Provide the [X, Y] coordinate of the cell's center where the given text is located.  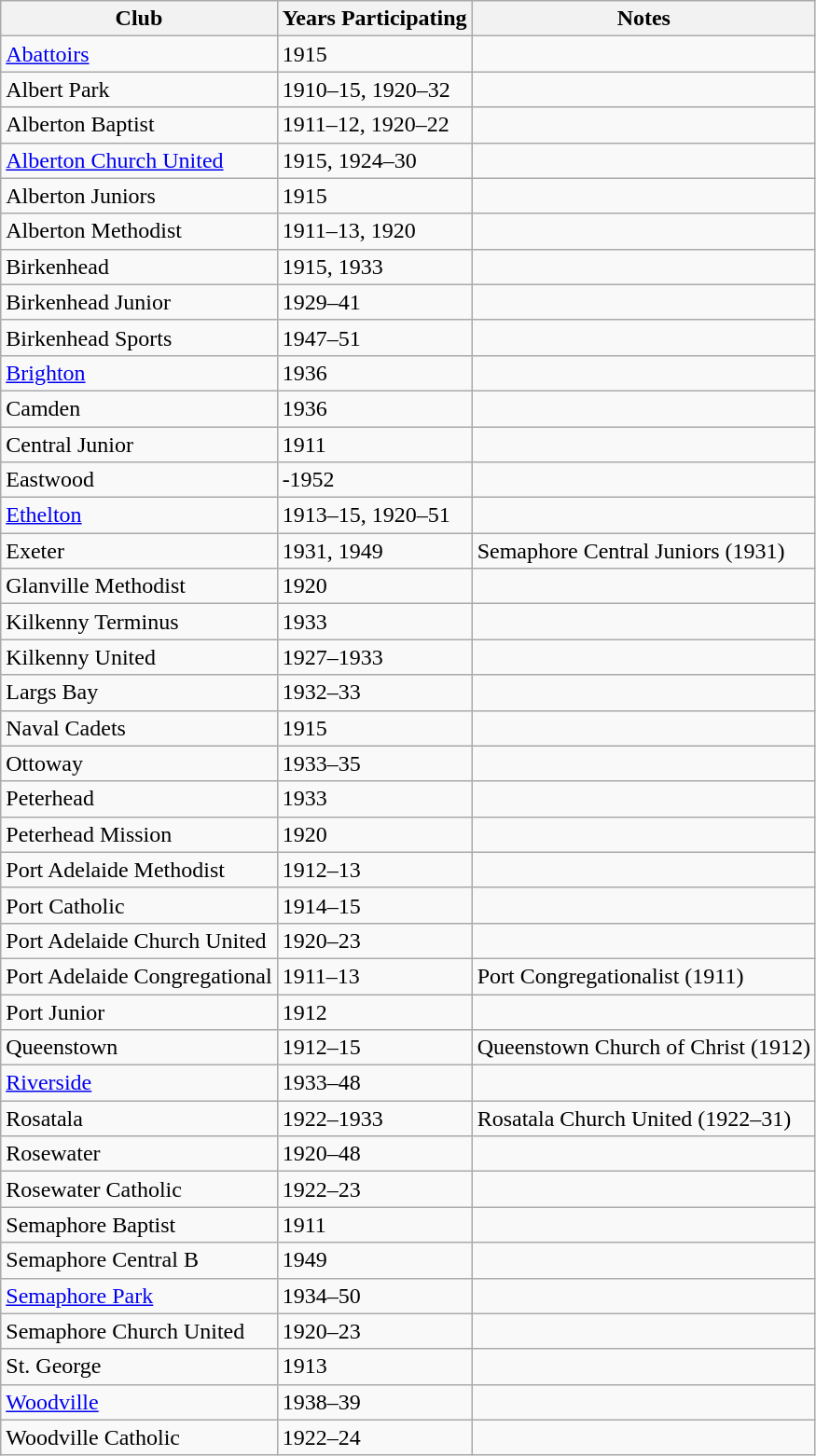
1915, 1924–30 [375, 160]
Largs Bay [139, 693]
Glanville Methodist [139, 586]
Semaphore Park [139, 1296]
1933–48 [375, 1083]
Rosewater [139, 1154]
Alberton Church United [139, 160]
1913–15, 1920–51 [375, 515]
1920–48 [375, 1154]
1912 [375, 1011]
Kilkenny United [139, 657]
Semaphore Central B [139, 1260]
Port Adelaide Congregational [139, 976]
Camden [139, 408]
Birkenhead Sports [139, 337]
Semaphore Baptist [139, 1225]
Alberton Baptist [139, 125]
1949 [375, 1260]
1911–12, 1920–22 [375, 125]
Queenstown [139, 1048]
1927–1933 [375, 657]
1922–24 [375, 1437]
Ottoway [139, 763]
1929–41 [375, 302]
Brighton [139, 373]
Eastwood [139, 480]
Port Adelaide Church United [139, 941]
Rosewater Catholic [139, 1189]
Kilkenny Terminus [139, 622]
Woodville Catholic [139, 1437]
Port Adelaide Methodist [139, 870]
Exeter [139, 551]
1911–13 [375, 976]
1934–50 [375, 1296]
Albert Park [139, 89]
1912–15 [375, 1048]
Notes [643, 19]
Port Congregationalist (1911) [643, 976]
1922–1933 [375, 1119]
Rosatala [139, 1119]
Alberton Juniors [139, 196]
1947–51 [375, 337]
Semaphore Central Juniors (1931) [643, 551]
Alberton Methodist [139, 231]
Semaphore Church United [139, 1331]
1910–15, 1920–32 [375, 89]
1932–33 [375, 693]
Port Catholic [139, 905]
Peterhead [139, 799]
1933–35 [375, 763]
1912–13 [375, 870]
1922–23 [375, 1189]
Ethelton [139, 515]
Central Junior [139, 445]
Riverside [139, 1083]
Peterhead Mission [139, 834]
1913 [375, 1367]
Abattoirs [139, 54]
Naval Cadets [139, 728]
Birkenhead [139, 267]
-1952 [375, 480]
Woodville [139, 1402]
1931, 1949 [375, 551]
Port Junior [139, 1011]
Club [139, 19]
1938–39 [375, 1402]
1915, 1933 [375, 267]
1914–15 [375, 905]
1911–13, 1920 [375, 231]
St. George [139, 1367]
Queenstown Church of Christ (1912) [643, 1048]
Rosatala Church United (1922–31) [643, 1119]
Years Participating [375, 19]
Birkenhead Junior [139, 302]
